Detect which cell encompasses the target text, then output its [X, Y] center coordinate. 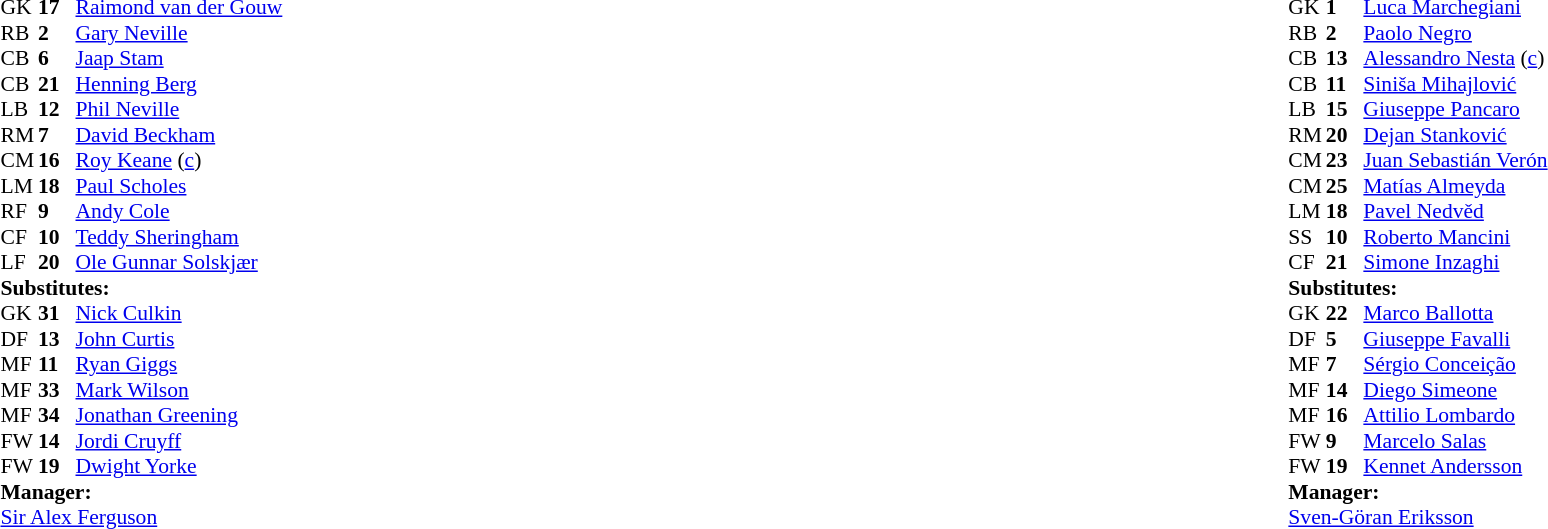
6 [57, 59]
Jordi Cruyff [180, 441]
Marcelo Salas [1455, 441]
15 [1345, 109]
Ole Gunnar Solskjær [180, 263]
Sérgio Conceição [1455, 365]
Phil Neville [180, 109]
Gary Neville [180, 33]
25 [1345, 186]
Nick Culkin [180, 313]
Kennet Andersson [1455, 467]
Pavel Nedvěd [1455, 211]
David Beckham [180, 135]
Dejan Stanković [1455, 135]
5 [1345, 339]
33 [57, 390]
Roberto Mancini [1455, 237]
RF [19, 211]
31 [57, 313]
Mark Wilson [180, 390]
Attilio Lombardo [1455, 415]
Jaap Stam [180, 59]
LF [19, 263]
12 [57, 109]
Juan Sebastián Verón [1455, 161]
Giuseppe Favalli [1455, 339]
Roy Keane (c) [180, 161]
Paolo Negro [1455, 33]
Jonathan Greening [180, 415]
Siniša Mihajlović [1455, 84]
Simone Inzaghi [1455, 263]
22 [1345, 313]
Alessandro Nesta (c) [1455, 59]
34 [57, 415]
John Curtis [180, 339]
Andy Cole [180, 211]
Diego Simeone [1455, 390]
Marco Ballotta [1455, 313]
Paul Scholes [180, 186]
Henning Berg [180, 84]
SS [1307, 237]
23 [1345, 161]
Dwight Yorke [180, 467]
Teddy Sheringham [180, 237]
Matías Almeyda [1455, 186]
Ryan Giggs [180, 365]
Giuseppe Pancaro [1455, 109]
